Scan for the cell matching the given text and deliver its [x, y] coordinate at center. 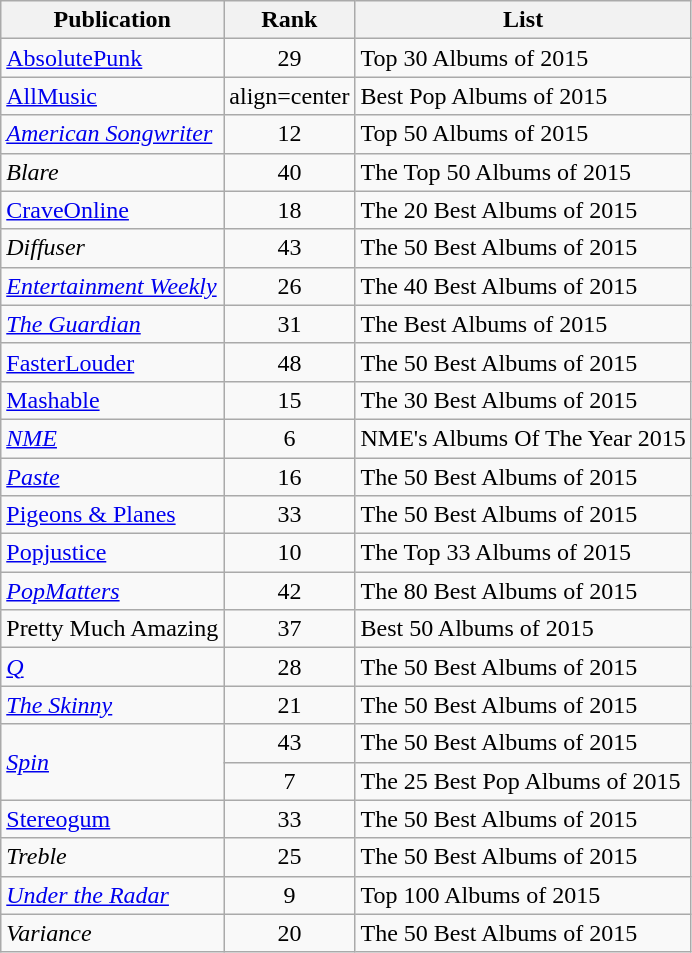
7 [290, 781]
Spin [112, 762]
Best 50 Albums of 2015 [523, 629]
Blare [112, 172]
Q [112, 667]
Pigeons & Planes [112, 515]
42 [290, 591]
Top 30 Albums of 2015 [523, 58]
10 [290, 553]
31 [290, 324]
The 30 Best Albums of 2015 [523, 400]
The 25 Best Pop Albums of 2015 [523, 781]
NME's Albums Of The Year 2015 [523, 438]
25 [290, 857]
Stereogum [112, 819]
American Songwriter [112, 134]
Best Pop Albums of 2015 [523, 96]
PopMatters [112, 591]
The Best Albums of 2015 [523, 324]
9 [290, 895]
12 [290, 134]
20 [290, 933]
6 [290, 438]
26 [290, 286]
Entertainment Weekly [112, 286]
16 [290, 477]
15 [290, 400]
29 [290, 58]
The Top 33 Albums of 2015 [523, 553]
Treble [112, 857]
align=center [290, 96]
CraveOnline [112, 210]
The 40 Best Albums of 2015 [523, 286]
AllMusic [112, 96]
Variance [112, 933]
Publication [112, 20]
The 80 Best Albums of 2015 [523, 591]
Pretty Much Amazing [112, 629]
18 [290, 210]
40 [290, 172]
NME [112, 438]
Top 100 Albums of 2015 [523, 895]
The Top 50 Albums of 2015 [523, 172]
Under the Radar [112, 895]
List [523, 20]
21 [290, 705]
Mashable [112, 400]
Diffuser [112, 248]
Top 50 Albums of 2015 [523, 134]
Paste [112, 477]
48 [290, 362]
28 [290, 667]
The Skinny [112, 705]
FasterLouder [112, 362]
37 [290, 629]
Popjustice [112, 553]
The Guardian [112, 324]
The 20 Best Albums of 2015 [523, 210]
Rank [290, 20]
AbsolutePunk [112, 58]
